Provide the (X, Y) coordinate of the cell's center where the given text is located.  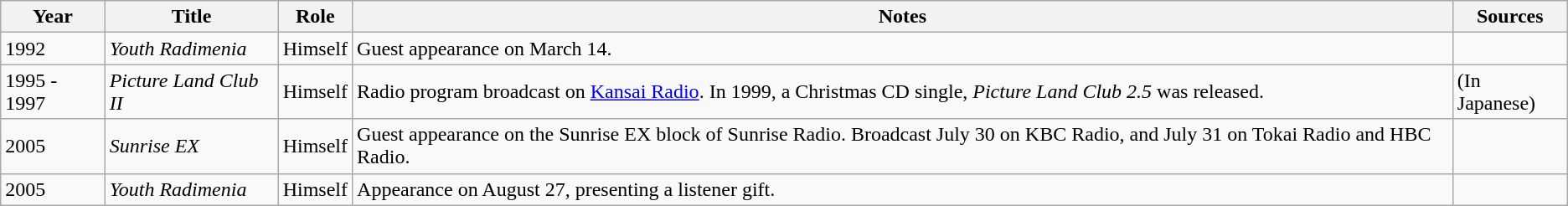
Sunrise EX (191, 146)
Title (191, 17)
Notes (903, 17)
Radio program broadcast on Kansai Radio. In 1999, a Christmas CD single, Picture Land Club 2.5 was released. (903, 92)
1995 - 1997 (53, 92)
Appearance on August 27, presenting a listener gift. (903, 189)
1992 (53, 49)
(In Japanese) (1509, 92)
Role (315, 17)
Year (53, 17)
Picture Land Club II (191, 92)
Guest appearance on March 14. (903, 49)
Sources (1509, 17)
Guest appearance on the Sunrise EX block of Sunrise Radio. Broadcast July 30 on KBC Radio, and July 31 on Tokai Radio and HBC Radio. (903, 146)
